For the text-containing cell, return its midpoint in [X, Y] coordinate format. 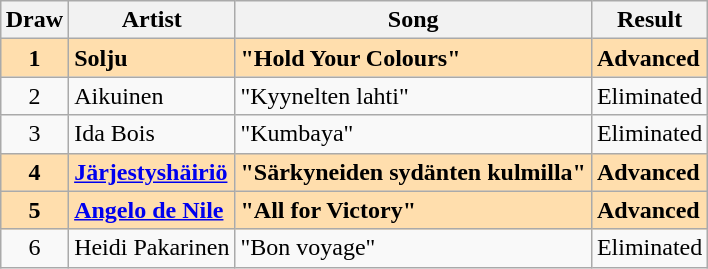
"Kyynelten lahti" [413, 96]
Draw [34, 20]
"Särkyneiden sydänten kulmilla" [413, 172]
2 [34, 96]
6 [34, 248]
"All for Victory" [413, 210]
Artist [152, 20]
3 [34, 134]
"Bon voyage" [413, 248]
Järjestyshäiriö [152, 172]
Aikuinen [152, 96]
Angelo de Nile [152, 210]
5 [34, 210]
"Hold Your Colours" [413, 58]
Heidi Pakarinen [152, 248]
4 [34, 172]
Result [649, 20]
Ida Bois [152, 134]
1 [34, 58]
"Kumbaya" [413, 134]
Song [413, 20]
Solju [152, 58]
